Locate the cell with the specified text and output its [X, Y] center coordinate. 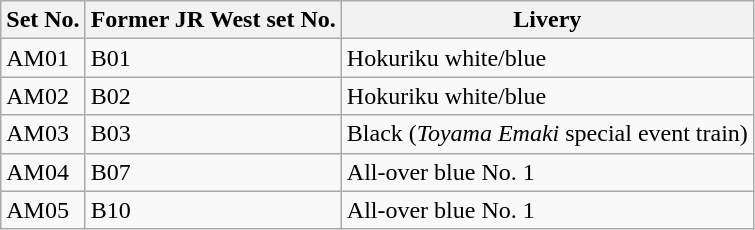
Set No. [43, 20]
Black (Toyama Emaki special event train) [547, 134]
B03 [213, 134]
B01 [213, 58]
Former JR West set No. [213, 20]
Livery [547, 20]
AM03 [43, 134]
B10 [213, 210]
AM04 [43, 172]
AM02 [43, 96]
AM01 [43, 58]
AM05 [43, 210]
B02 [213, 96]
B07 [213, 172]
